Find where the given text appears and provide that cell's center as [x, y] coordinate. 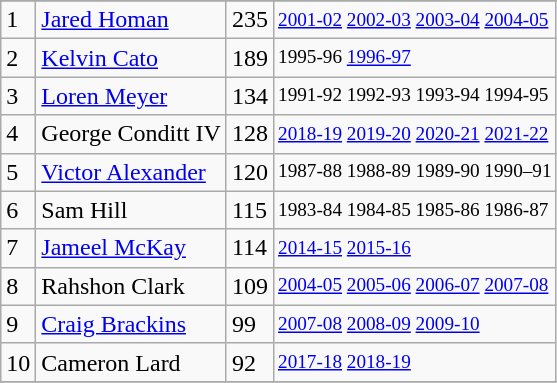
2 [18, 58]
115 [250, 210]
92 [250, 362]
1987-88 1988-89 1989-90 1990–91 [414, 172]
2007-08 2008-09 2009-10 [414, 324]
1983-84 1984-85 1985-86 1986-87 [414, 210]
1995-96 1996-97 [414, 58]
Craig Brackins [132, 324]
Cameron Lard [132, 362]
189 [250, 58]
Sam Hill [132, 210]
2018-19 2019-20 2020-21 2021-22 [414, 134]
114 [250, 248]
Victor Alexander [132, 172]
6 [18, 210]
134 [250, 96]
2004-05 2005-06 2006-07 2007-08 [414, 286]
Jameel McKay [132, 248]
235 [250, 20]
2017-18 2018-19 [414, 362]
3 [18, 96]
120 [250, 172]
2014-15 2015-16 [414, 248]
109 [250, 286]
8 [18, 286]
4 [18, 134]
5 [18, 172]
7 [18, 248]
Rahshon Clark [132, 286]
2001-02 2002-03 2003-04 2004-05 [414, 20]
99 [250, 324]
Kelvin Cato [132, 58]
9 [18, 324]
Loren Meyer [132, 96]
Jared Homan [132, 20]
1 [18, 20]
10 [18, 362]
George Conditt IV [132, 134]
128 [250, 134]
1991-92 1992-93 1993-94 1994-95 [414, 96]
